Search for the cell housing the specified text and yield its (X, Y) center coordinate. 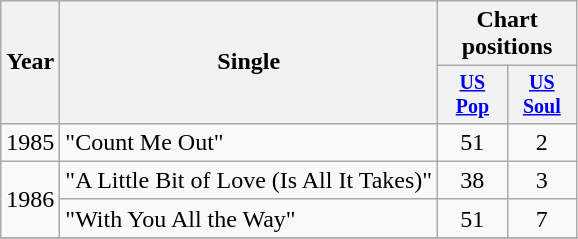
Chart positions (508, 34)
"Count Me Out" (249, 142)
USSoul (542, 94)
USPop (472, 94)
"With You All the Way" (249, 218)
Single (249, 62)
1985 (30, 142)
1986 (30, 199)
Year (30, 62)
"A Little Bit of Love (Is All It Takes)" (249, 180)
7 (542, 218)
2 (542, 142)
38 (472, 180)
3 (542, 180)
